Identify which cell holds the provided text, then report its (X, Y) central coordinate. 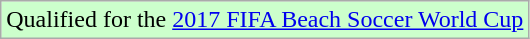
Qualified for the 2017 FIFA Beach Soccer World Cup (265, 20)
